Extract the (X, Y) coordinate from the center of the cell holding the provided text.  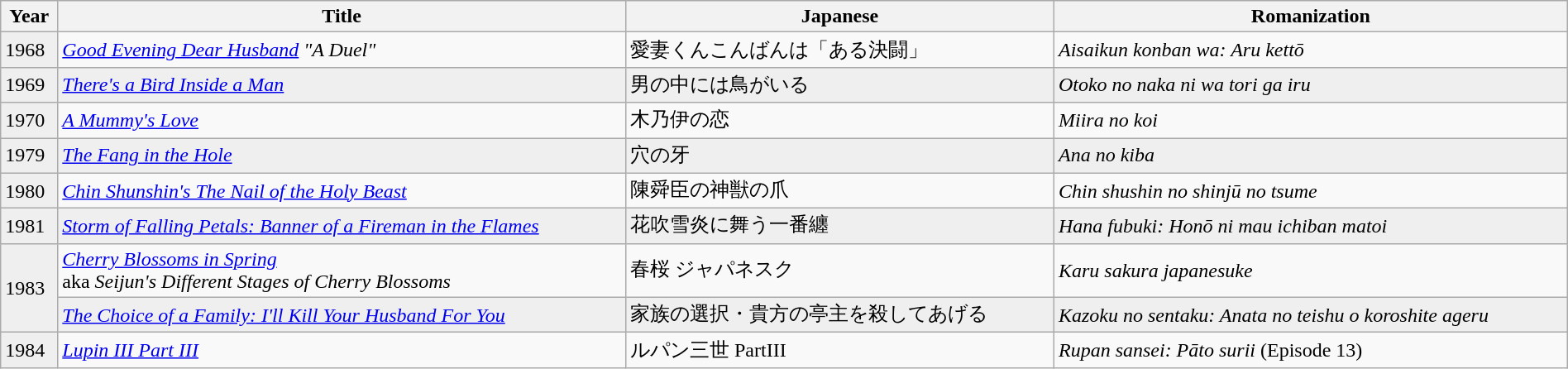
陳舜臣の神獣の爪 (839, 190)
Storm of Falling Petals: Banner of a Fireman in the Flames (342, 227)
愛妻くんこんばんは「ある決闘」 (839, 50)
1981 (30, 227)
Japanese (839, 17)
1980 (30, 190)
Karu sakura japanesuke (1310, 270)
1984 (30, 351)
Good Evening Dear Husband "A Duel" (342, 50)
1979 (30, 156)
穴の牙 (839, 156)
Miira no koi (1310, 121)
Aisaikun konban wa: Aru kettō (1310, 50)
Lupin III Part III (342, 351)
家族の選択・貴方の亭主を殺してあげる (839, 314)
男の中には鳥がいる (839, 84)
Cherry Blossoms in Springaka Seijun's Different Stages of Cherry Blossoms (342, 270)
Chin Shunshin's The Nail of the Holy Beast (342, 190)
Chin shushin no shinjū no tsume (1310, 190)
Year (30, 17)
Hana fubuki: Honō ni mau ichiban matoi (1310, 227)
Otoko no naka ni wa tori ga iru (1310, 84)
Title (342, 17)
ルパン三世 PartIII (839, 351)
Romanization (1310, 17)
A Mummy's Love (342, 121)
The Fang in the Hole (342, 156)
1983 (30, 288)
花吹雪炎に舞う一番纏 (839, 227)
The Choice of a Family: I'll Kill Your Husband For You (342, 314)
There's a Bird Inside a Man (342, 84)
Kazoku no sentaku: Anata no teishu o koroshite ageru (1310, 314)
1970 (30, 121)
Ana no kiba (1310, 156)
1968 (30, 50)
Rupan sansei: Pāto surii (Episode 13) (1310, 351)
1969 (30, 84)
木乃伊の恋 (839, 121)
春桜 ジャパネスク (839, 270)
